Capture the cell that displays the provided text and extract its [x, y] central coordinate. 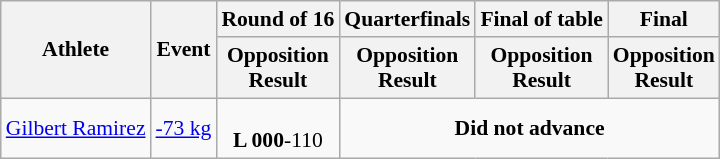
-73 kg [184, 128]
Quarterfinals [407, 19]
Did not advance [530, 128]
L 000-110 [278, 128]
Final [664, 19]
Event [184, 50]
Gilbert Ramirez [76, 128]
Athlete [76, 50]
Round of 16 [278, 19]
Final of table [541, 19]
